Scan for the cell matching the given text and deliver its [X, Y] coordinate at center. 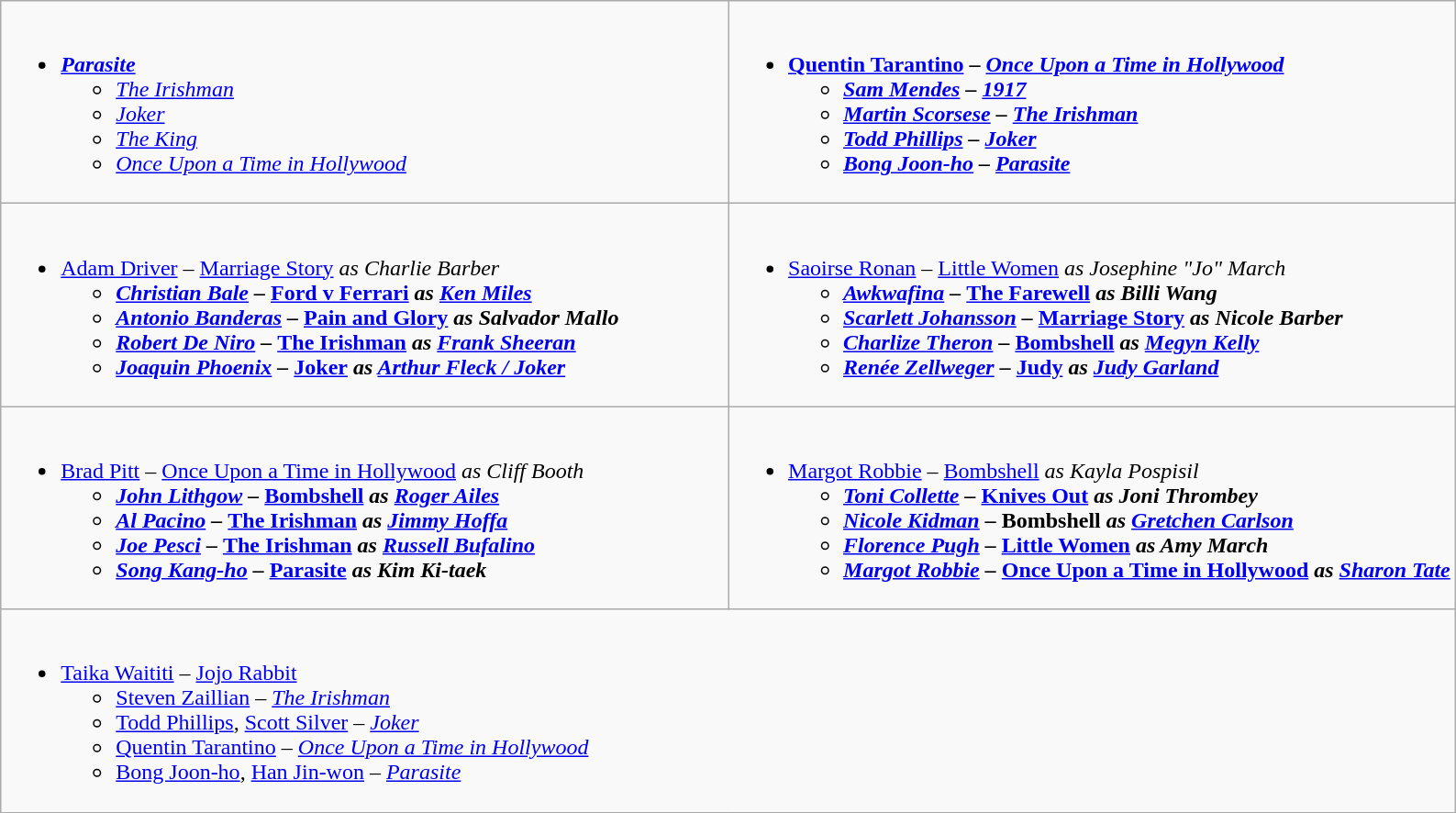
ParasiteThe IrishmanJokerThe KingOnce Upon a Time in Hollywood [365, 103]
Quentin Tarantino – Once Upon a Time in HollywoodSam Mendes – 1917Martin Scorsese – The IrishmanTodd Phillips – JokerBong Joon-ho – Parasite [1092, 103]
